Output the (x, y) coordinate of the center of the cell containing the given text.  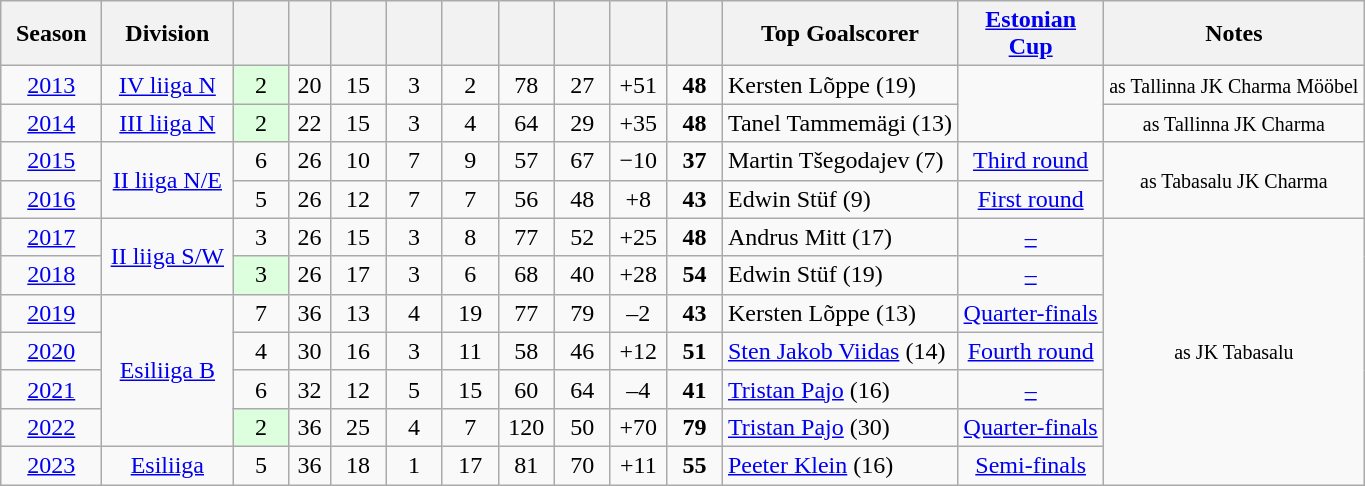
29 (582, 123)
57 (526, 161)
Edwin Stüf (19) (840, 275)
First round (1031, 199)
Season (52, 34)
120 (526, 427)
60 (526, 389)
37 (694, 161)
Third round (1031, 161)
58 (526, 351)
1 (414, 465)
52 (582, 237)
2023 (52, 465)
2021 (52, 389)
Sten Jakob Viidas (14) (840, 351)
Division (168, 34)
2013 (52, 85)
Andrus Mitt (17) (840, 237)
Tristan Pajo (30) (840, 427)
2014 (52, 123)
+28 (638, 275)
Esiliiga B (168, 370)
2016 (52, 199)
30 (310, 351)
Top Goalscorer (840, 34)
2019 (52, 313)
Edwin Stüf (9) (840, 199)
as JK Tabasalu (1234, 351)
46 (582, 351)
as Tabasalu JK Charma (1234, 180)
78 (526, 85)
11 (470, 351)
Kersten Lõppe (13) (840, 313)
II liiga N/E (168, 180)
2017 (52, 237)
16 (358, 351)
+25 (638, 237)
20 (310, 85)
22 (310, 123)
as Tallinna JK Charma (1234, 123)
+70 (638, 427)
+35 (638, 123)
Fourth round (1031, 351)
2018 (52, 275)
Estonian Cup (1031, 34)
2022 (52, 427)
−10 (638, 161)
II liiga S/W (168, 256)
Tristan Pajo (16) (840, 389)
+11 (638, 465)
Peeter Klein (16) (840, 465)
+8 (638, 199)
54 (694, 275)
Martin Tšegodajev (7) (840, 161)
27 (582, 85)
as Tallinna JK Charma Mööbel (1234, 85)
Esiliiga (168, 465)
8 (470, 237)
25 (358, 427)
55 (694, 465)
13 (358, 313)
+12 (638, 351)
–4 (638, 389)
+51 (638, 85)
10 (358, 161)
Notes (1234, 34)
18 (358, 465)
51 (694, 351)
9 (470, 161)
III liiga N (168, 123)
50 (582, 427)
67 (582, 161)
IV liiga N (168, 85)
19 (470, 313)
Semi-finals (1031, 465)
Kersten Lõppe (19) (840, 85)
2015 (52, 161)
40 (582, 275)
41 (694, 389)
68 (526, 275)
2020 (52, 351)
81 (526, 465)
70 (582, 465)
Tanel Tammemägi (13) (840, 123)
56 (526, 199)
–2 (638, 313)
32 (310, 389)
